From the cell containing the given text, extract its center point as (x, y) coordinate. 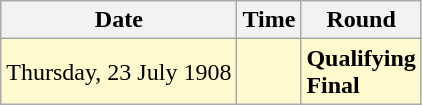
Round (361, 20)
Date (119, 20)
QualifyingFinal (361, 72)
Thursday, 23 July 1908 (119, 72)
Time (269, 20)
